Detect which cell encompasses the target text, then output its [X, Y] center coordinate. 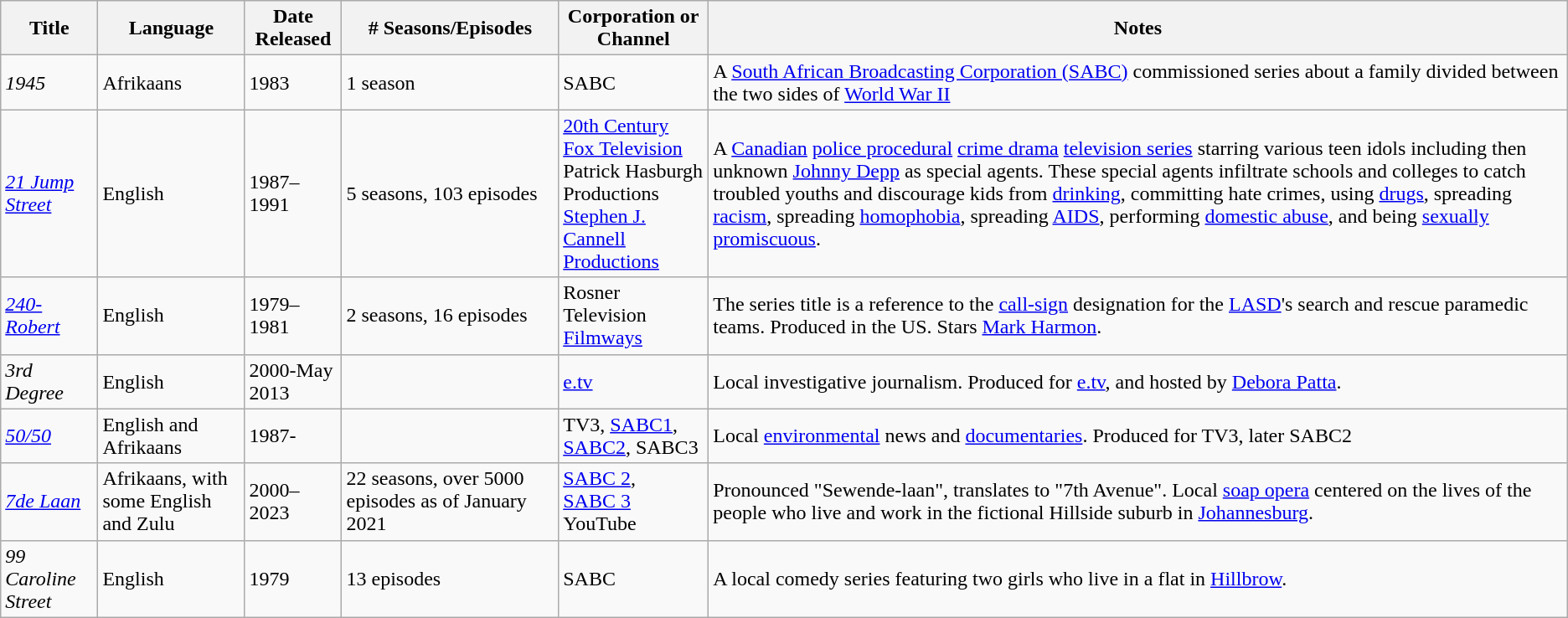
1945 [49, 82]
SABC 2,SABC 3YouTube [633, 502]
13 episodes [451, 579]
A South African Broadcasting Corporation (SABC) commissioned series about a family divided between the two sides of World War II [1138, 82]
Local environmental news and documentaries. Produced for TV3, later SABC2 [1138, 435]
Language [171, 28]
English and Afrikaans [171, 435]
20th Century Fox TelevisionPatrick Hasburgh ProductionsStephen J. Cannell Productions [633, 193]
7de Laan [49, 502]
2000-May 2013 [293, 382]
5 seasons, 103 episodes [451, 193]
2 seasons, 16 episodes [451, 316]
1979 [293, 579]
21 Jump Street [49, 193]
Afrikaans, with some English and Zulu [171, 502]
2000–2023 [293, 502]
A local comedy series featuring two girls who live in a flat in Hillbrow. [1138, 579]
3rd Degree [49, 382]
Afrikaans [171, 82]
99 Caroline Street [49, 579]
Rosner TelevisionFilmways [633, 316]
The series title is a reference to the call-sign designation for the LASD's search and rescue paramedic teams. Produced in the US. Stars Mark Harmon. [1138, 316]
# Seasons/Episodes [451, 28]
Corporation or Channel [633, 28]
1 season [451, 82]
1987- [293, 435]
1979–1981 [293, 316]
50/50 [49, 435]
Date Released [293, 28]
240-Robert [49, 316]
22 seasons, over 5000 episodes as of January 2021 [451, 502]
TV3, SABC1, SABC2, SABC3 [633, 435]
Local investigative journalism. Produced for e.tv, and hosted by Debora Patta. [1138, 382]
Notes [1138, 28]
1987–1991 [293, 193]
Title [49, 28]
1983 [293, 82]
e.tv [633, 382]
